Output the (x, y) coordinate of the center of the cell containing the given text.  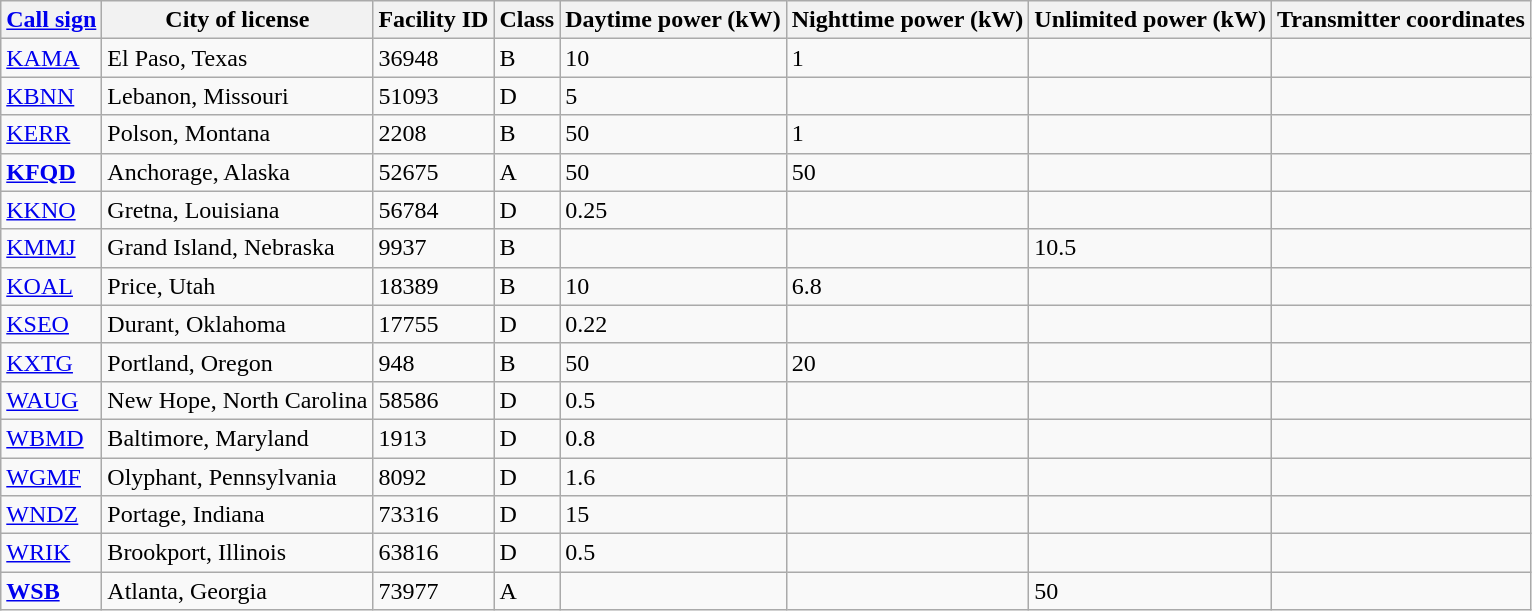
51093 (434, 96)
8092 (434, 477)
KXTG (52, 362)
Portland, Oregon (238, 362)
63816 (434, 553)
WRIK (52, 553)
WNDZ (52, 515)
WGMF (52, 477)
17755 (434, 324)
10.5 (1150, 248)
Olyphant, Pennsylvania (238, 477)
1.6 (674, 477)
WSB (52, 591)
Polson, Montana (238, 134)
Baltimore, Maryland (238, 438)
948 (434, 362)
KFQD (52, 172)
Facility ID (434, 20)
Unlimited power (kW) (1150, 20)
KOAL (52, 286)
Class (527, 20)
Atlanta, Georgia (238, 591)
KBNN (52, 96)
18389 (434, 286)
Anchorage, Alaska (238, 172)
58586 (434, 400)
1913 (434, 438)
City of license (238, 20)
WAUG (52, 400)
Portage, Indiana (238, 515)
73316 (434, 515)
52675 (434, 172)
Nighttime power (kW) (908, 20)
6.8 (908, 286)
73977 (434, 591)
Price, Utah (238, 286)
Grand Island, Nebraska (238, 248)
Transmitter coordinates (1400, 20)
5 (674, 96)
WBMD (52, 438)
Call sign (52, 20)
0.25 (674, 210)
0.8 (674, 438)
Brookport, Illinois (238, 553)
New Hope, North Carolina (238, 400)
15 (674, 515)
El Paso, Texas (238, 58)
Daytime power (kW) (674, 20)
20 (908, 362)
KERR (52, 134)
Lebanon, Missouri (238, 96)
KSEO (52, 324)
Durant, Oklahoma (238, 324)
9937 (434, 248)
2208 (434, 134)
36948 (434, 58)
KKNO (52, 210)
KMMJ (52, 248)
56784 (434, 210)
0.22 (674, 324)
Gretna, Louisiana (238, 210)
KAMA (52, 58)
